Detect which cell encompasses the target text, then output its (x, y) center coordinate. 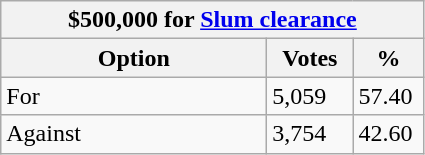
57.40 (388, 96)
Votes (310, 58)
Against (134, 134)
3,754 (310, 134)
Option (134, 58)
% (388, 58)
42.60 (388, 134)
5,059 (310, 96)
$500,000 for Slum clearance (212, 20)
For (134, 96)
